Detect which cell encompasses the target text, then output its [X, Y] center coordinate. 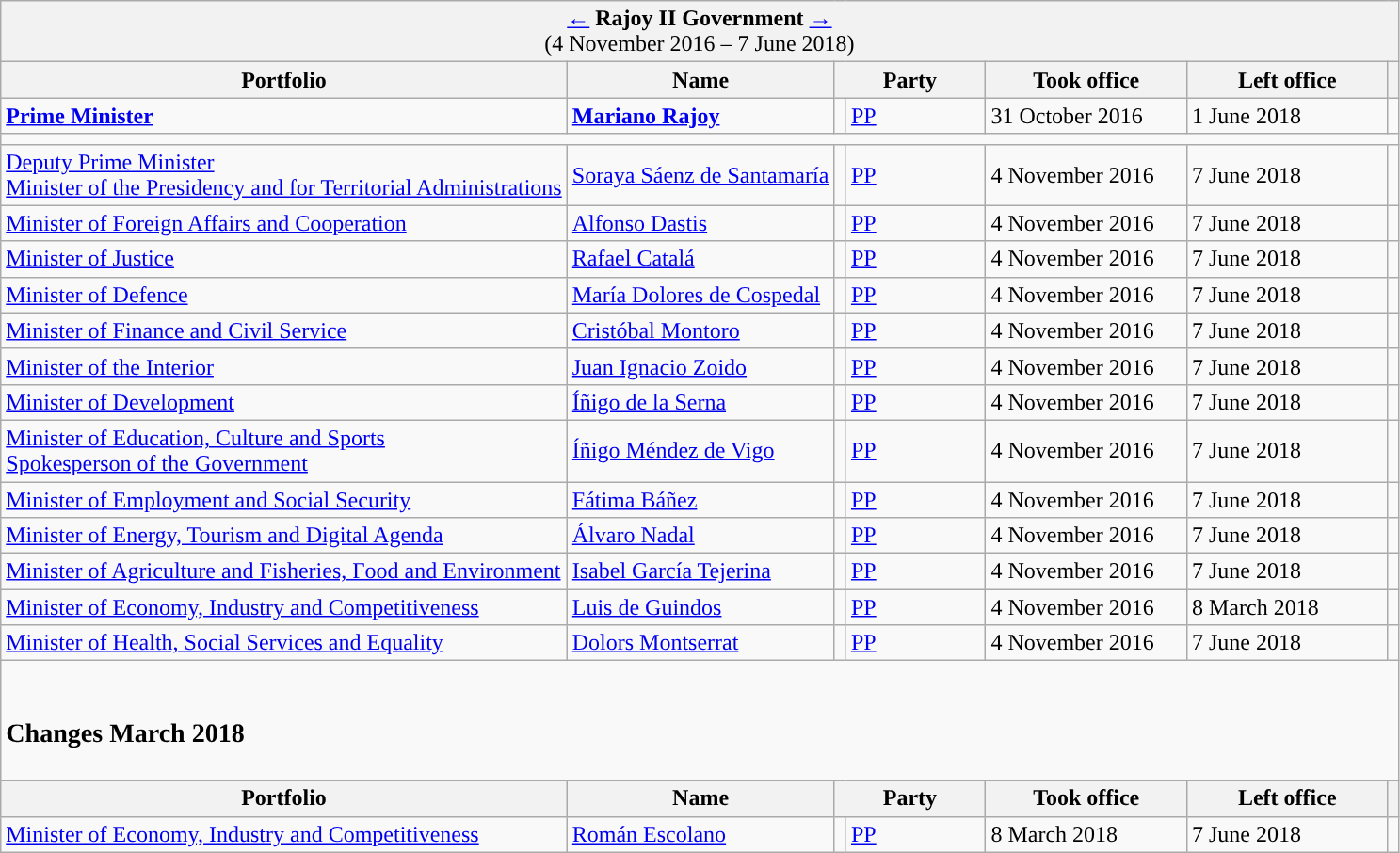
Minister of Foreign Affairs and Cooperation [284, 223]
Alfonso Dastis [700, 223]
31 October 2016 [1086, 116]
Luis de Guindos [700, 607]
1 June 2018 [1287, 116]
Prime Minister [284, 116]
Minister of Defence [284, 295]
Minister of Energy, Tourism and Digital Agenda [284, 536]
Íñigo de la Serna [700, 402]
Dolors Montserrat [700, 643]
María Dolores de Cospedal [700, 295]
Minister of Agriculture and Fisheries, Food and Environment [284, 571]
Minister of Justice [284, 259]
Juan Ignacio Zoido [700, 366]
Minister of Employment and Social Security [284, 500]
Changes March 2018 [700, 721]
Cristóbal Montoro [700, 330]
Isabel García Tejerina [700, 571]
Álvaro Nadal [700, 536]
Minister of Development [284, 402]
Soraya Sáenz de Santamaría [700, 175]
Íñigo Méndez de Vigo [700, 450]
Minister of the Interior [284, 366]
Deputy Prime MinisterMinister of the Presidency and for Territorial Administrations [284, 175]
Román Escolano [700, 834]
Rafael Catalá [700, 259]
Minister of Education, Culture and SportsSpokesperson of the Government [284, 450]
← Rajoy II Government →(4 November 2016 – 7 June 2018) [700, 32]
Fátima Báñez [700, 500]
Minister of Health, Social Services and Equality [284, 643]
Mariano Rajoy [700, 116]
Minister of Finance and Civil Service [284, 330]
